Determine the [x, y] coordinate at the center of the cell enclosing the given text.  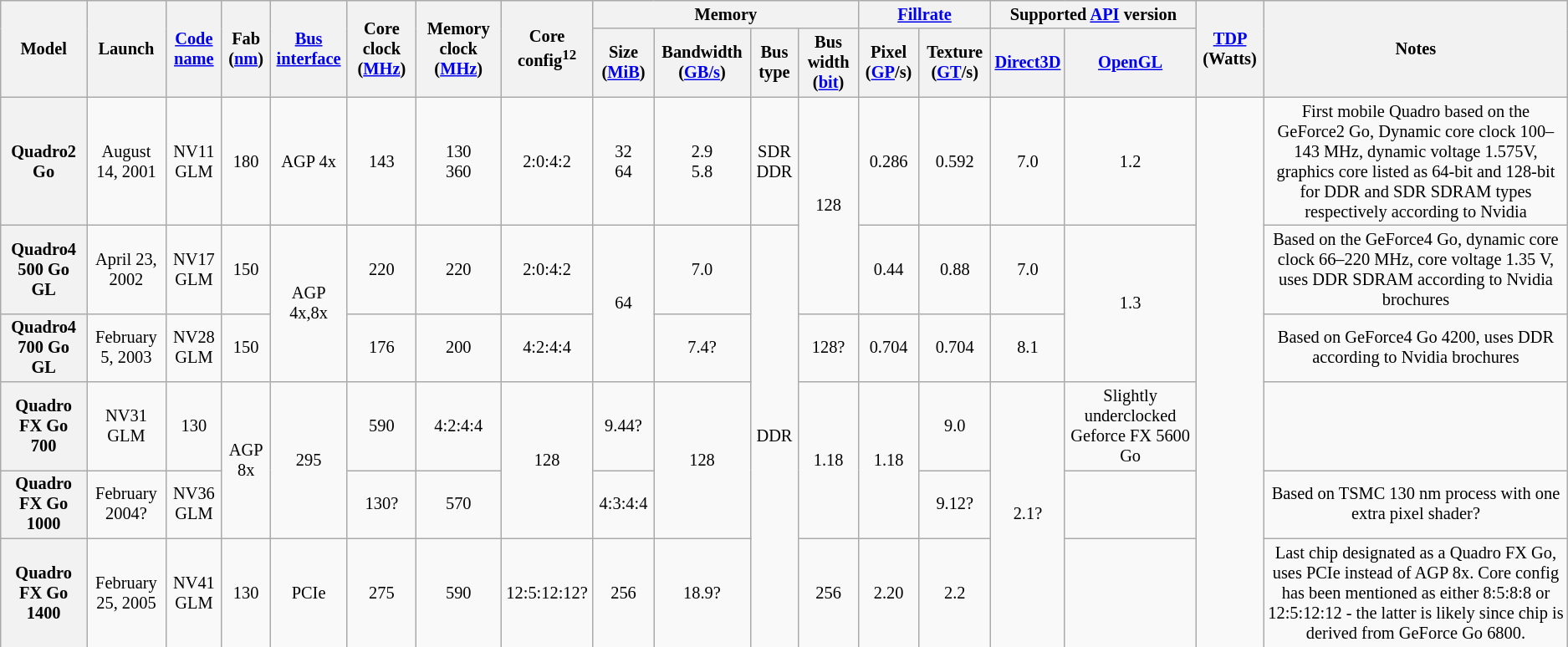
12:5:12:12? [547, 593]
143 [381, 161]
Direct3D [1029, 63]
PCIe [309, 593]
2.1? [1029, 515]
Based on TSMC 130 nm process with one extra pixel shader? [1416, 504]
18.9? [702, 593]
Quadro4 700 Go GL [43, 348]
0.286 [888, 161]
Quadro2 Go [43, 161]
9.12? [955, 504]
0.44 [888, 269]
Core clock (MHz) [381, 48]
275 [381, 593]
Size (MiB) [624, 63]
NV11 GLM [194, 161]
8.1 [1029, 348]
4:3:4:4 [624, 504]
Pixel (GP/s) [888, 63]
64 [624, 303]
9.44? [624, 426]
Memory [726, 14]
NV28 GLM [194, 348]
Quadro FX Go 1400 [43, 593]
NV17 GLM [194, 269]
180 [246, 161]
NV36 GLM [194, 504]
200 [458, 348]
Supported API version [1094, 14]
Core config12 [547, 48]
Code name [194, 48]
Based on GeForce4 Go 4200, uses DDR according to Nvidia brochures [1416, 348]
OpenGL [1131, 63]
Bus type [774, 63]
295 [309, 460]
Notes [1416, 48]
August 14, 2001 [127, 161]
Quadro FX Go 700 [43, 426]
0.592 [955, 161]
February 25, 2005 [127, 593]
Bus interface [309, 48]
February 5, 2003 [127, 348]
2.20 [888, 593]
176 [381, 348]
1.2 [1131, 161]
Memory clock (MHz) [458, 48]
130360 [458, 161]
0.88 [955, 269]
Bus width (bit) [829, 63]
AGP 8x [246, 460]
February 2004? [127, 504]
Model [43, 48]
Launch [127, 48]
7.4? [702, 348]
NV31 GLM [127, 426]
Bandwidth (GB/s) [702, 63]
570 [458, 504]
128? [829, 348]
DDR [774, 436]
Quadro4 500 Go GL [43, 269]
3264 [624, 161]
Quadro FX Go 1000 [43, 504]
2.95.8 [702, 161]
Texture (GT/s) [955, 63]
April 23, 2002 [127, 269]
130? [381, 504]
Slightly underclocked Geforce FX 5600 Go [1131, 426]
SDRDDR [774, 161]
NV41 GLM [194, 593]
AGP 4x,8x [309, 303]
Fillrate [924, 14]
9.0 [955, 426]
Fab (nm) [246, 48]
AGP 4x [309, 161]
TDP (Watts) [1229, 48]
1.3 [1131, 303]
2.2 [955, 593]
Based on the GeForce4 Go, dynamic core clock 66–220 MHz, core voltage 1.35 V, uses DDR SDRAM according to Nvidia brochures [1416, 269]
